From the cell containing the given text, extract its center point as [x, y] coordinate. 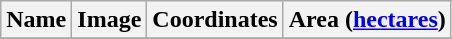
Image [110, 20]
Name [36, 20]
Coordinates [215, 20]
Area (hectares) [367, 20]
